Search for the cell housing the specified text and yield its (X, Y) center coordinate. 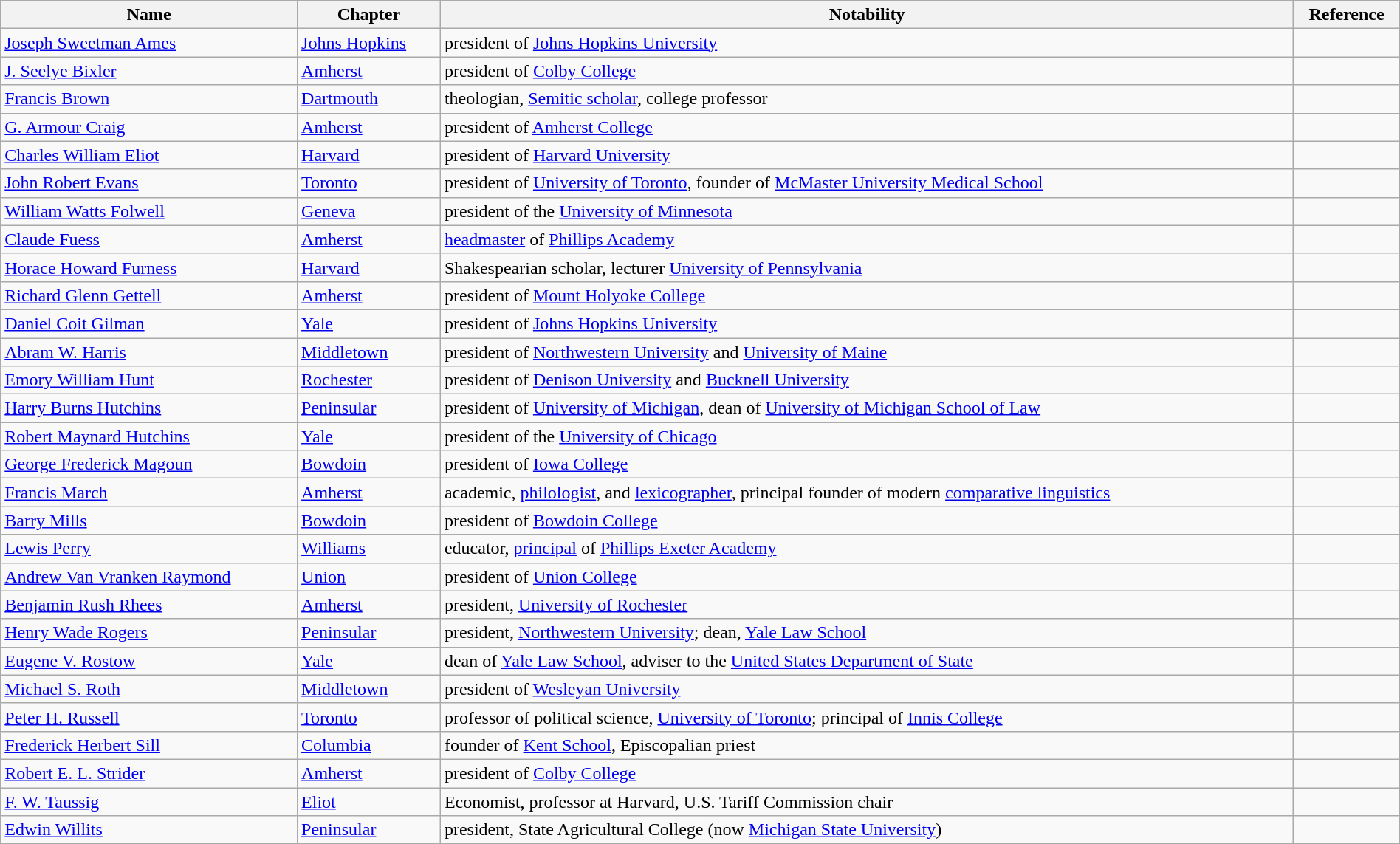
Shakespearian scholar, lecturer University of Pennsylvania (867, 267)
William Watts Folwell (149, 211)
president, Northwestern University; dean, Yale Law School (867, 633)
Robert E. L. Strider (149, 773)
Benjamin Rush Rhees (149, 605)
dean of Yale Law School, adviser to the United States Department of State (867, 661)
Peter H. Russell (149, 717)
Eugene V. Rostow (149, 661)
G. Armour Craig (149, 127)
Dartmouth (369, 99)
J. Seelye Bixler (149, 71)
president of the University of Minnesota (867, 211)
Joseph Sweetman Ames (149, 43)
president of Iowa College (867, 464)
Robert Maynard Hutchins (149, 436)
Name (149, 15)
founder of Kent School, Episcopalian priest (867, 745)
educator, principal of Phillips Exeter Academy (867, 549)
Notability (867, 15)
Frederick Herbert Sill (149, 745)
president of Amherst College (867, 127)
Claude Fuess (149, 239)
Barry Mills (149, 521)
Chapter (369, 15)
president, University of Rochester (867, 605)
Harry Burns Hutchins (149, 408)
Reference (1347, 15)
Economist, professor at Harvard, U.S. Tariff Commission chair (867, 801)
Daniel Coit Gilman (149, 323)
Michael S. Roth (149, 689)
academic, philologist, and lexicographer, principal founder of modern comparative linguistics (867, 493)
Lewis Perry (149, 549)
president of Union College (867, 577)
Eliot (369, 801)
Geneva (369, 211)
president of Wesleyan University (867, 689)
F. W. Taussig (149, 801)
Union (369, 577)
president of University of Toronto, founder of McMaster University Medical School (867, 183)
president, State Agricultural College (now Michigan State University) (867, 830)
president of Harvard University (867, 155)
Johns Hopkins (369, 43)
Richard Glenn Gettell (149, 295)
headmaster of Phillips Academy (867, 239)
John Robert Evans (149, 183)
Williams (369, 549)
president of Denison University and Bucknell University (867, 380)
president of Mount Holyoke College (867, 295)
president of Bowdoin College (867, 521)
Edwin Willits (149, 830)
Francis Brown (149, 99)
Francis March (149, 493)
George Frederick Magoun (149, 464)
president of University of Michigan, dean of University of Michigan School of Law (867, 408)
Emory William Hunt (149, 380)
president of Northwestern University and University of Maine (867, 352)
Abram W. Harris (149, 352)
Columbia (369, 745)
theologian, Semitic scholar, college professor (867, 99)
president of the University of Chicago (867, 436)
Horace Howard Furness (149, 267)
Rochester (369, 380)
Henry Wade Rogers (149, 633)
Charles William Eliot (149, 155)
Andrew Van Vranken Raymond (149, 577)
professor of political science, University of Toronto; principal of Innis College (867, 717)
